For the text-containing cell, return its midpoint in (x, y) coordinate format. 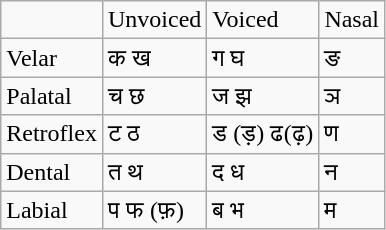
ड (ड़) ढ(ढ़) (263, 134)
क ख (154, 58)
Velar (52, 58)
ञ (352, 96)
ट ठ (154, 134)
न (352, 172)
Dental (52, 172)
Nasal (352, 20)
Retroflex (52, 134)
च छ (154, 96)
म (352, 210)
Labial (52, 210)
प फ (फ़) (154, 210)
द ध (263, 172)
ब भ (263, 210)
ण (352, 134)
Unvoiced (154, 20)
Voiced (263, 20)
ङ (352, 58)
त थ (154, 172)
Palatal (52, 96)
ज झ (263, 96)
ग घ (263, 58)
